Determine the [x, y] coordinate at the center of the cell enclosing the given text.  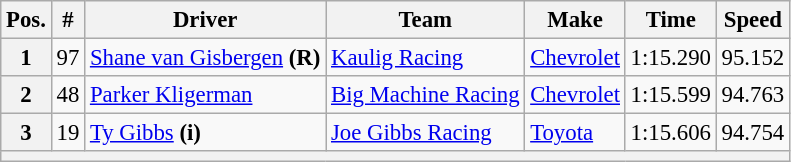
2 [26, 95]
1:15.599 [670, 95]
Driver [206, 20]
Ty Gibbs (i) [206, 133]
Speed [752, 20]
94.763 [752, 95]
Toyota [575, 133]
1:15.606 [670, 133]
Team [426, 20]
1:15.290 [670, 58]
48 [68, 95]
# [68, 20]
Shane van Gisbergen (R) [206, 58]
Big Machine Racing [426, 95]
Joe Gibbs Racing [426, 133]
94.754 [752, 133]
Pos. [26, 20]
3 [26, 133]
19 [68, 133]
Time [670, 20]
1 [26, 58]
Kaulig Racing [426, 58]
95.152 [752, 58]
Make [575, 20]
Parker Kligerman [206, 95]
97 [68, 58]
